Return the (x, y) coordinate for the center point of the cell that contains the specified text.  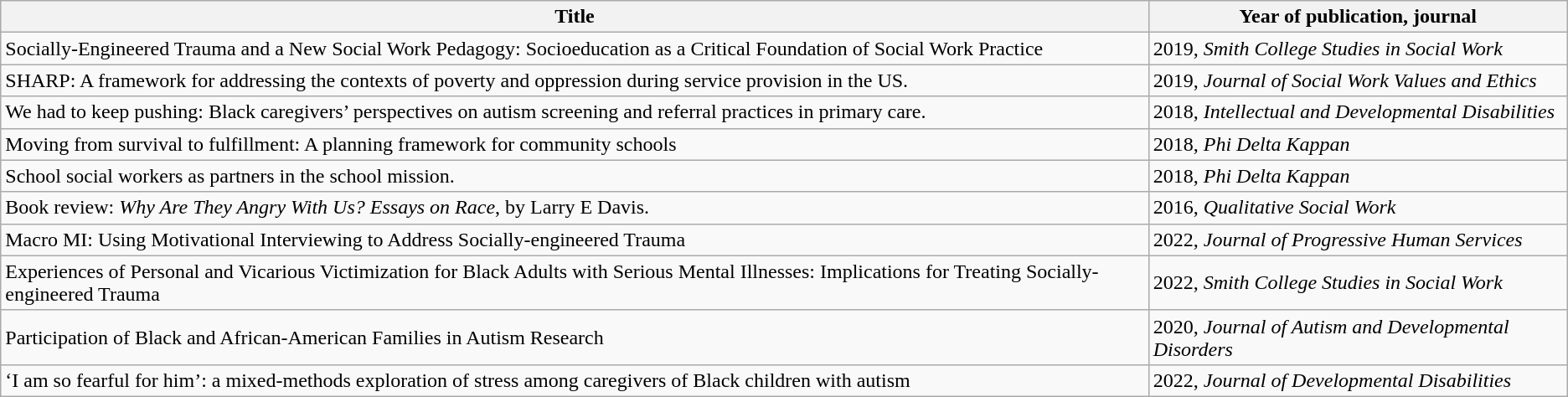
2022, Smith College Studies in Social Work (1358, 283)
2022, Journal of Progressive Human Services (1358, 240)
2018, Intellectual and Developmental Disabilities (1358, 112)
2019, Smith College Studies in Social Work (1358, 49)
SHARP: A framework for addressing the contexts of poverty and oppression during service provision in the US. (575, 80)
2020, Journal of Autism and Developmental Disorders (1358, 337)
2016, Qualitative Social Work (1358, 208)
Title (575, 17)
School social workers as partners in the school mission. (575, 176)
We had to keep pushing: Black caregivers’ perspectives on autism screening and referral practices in primary care. (575, 112)
2019, Journal of Social Work Values and Ethics (1358, 80)
2022, Journal of Developmental Disabilities (1358, 380)
Moving from survival to fulfillment: A planning framework for community schools (575, 144)
Socially-Engineered Trauma and a New Social Work Pedagogy: Socioeducation as a Critical Foundation of Social Work Practice (575, 49)
Macro MI: Using Motivational Interviewing to Address Socially-engineered Trauma (575, 240)
Participation of Black and African-American Families in Autism Research (575, 337)
‘I am so fearful for him’: a mixed-methods exploration of stress among caregivers of Black children with autism (575, 380)
Year of publication, journal (1358, 17)
Book review: Why Are They Angry With Us? Essays on Race, by Larry E Davis. (575, 208)
